Return (X, Y) of the center of cell containing provided text 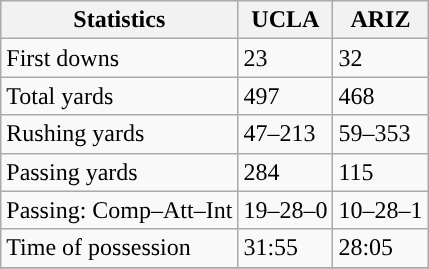
Time of possession (120, 248)
23 (286, 58)
32 (380, 58)
UCLA (286, 20)
First downs (120, 58)
468 (380, 96)
Passing: Comp–Att–Int (120, 210)
ARIZ (380, 20)
47–213 (286, 134)
28:05 (380, 248)
10–28–1 (380, 210)
Statistics (120, 20)
284 (286, 172)
115 (380, 172)
Rushing yards (120, 134)
Passing yards (120, 172)
59–353 (380, 134)
19–28–0 (286, 210)
497 (286, 96)
31:55 (286, 248)
Total yards (120, 96)
